Find where the given text appears and provide that cell's center as [X, Y] coordinate. 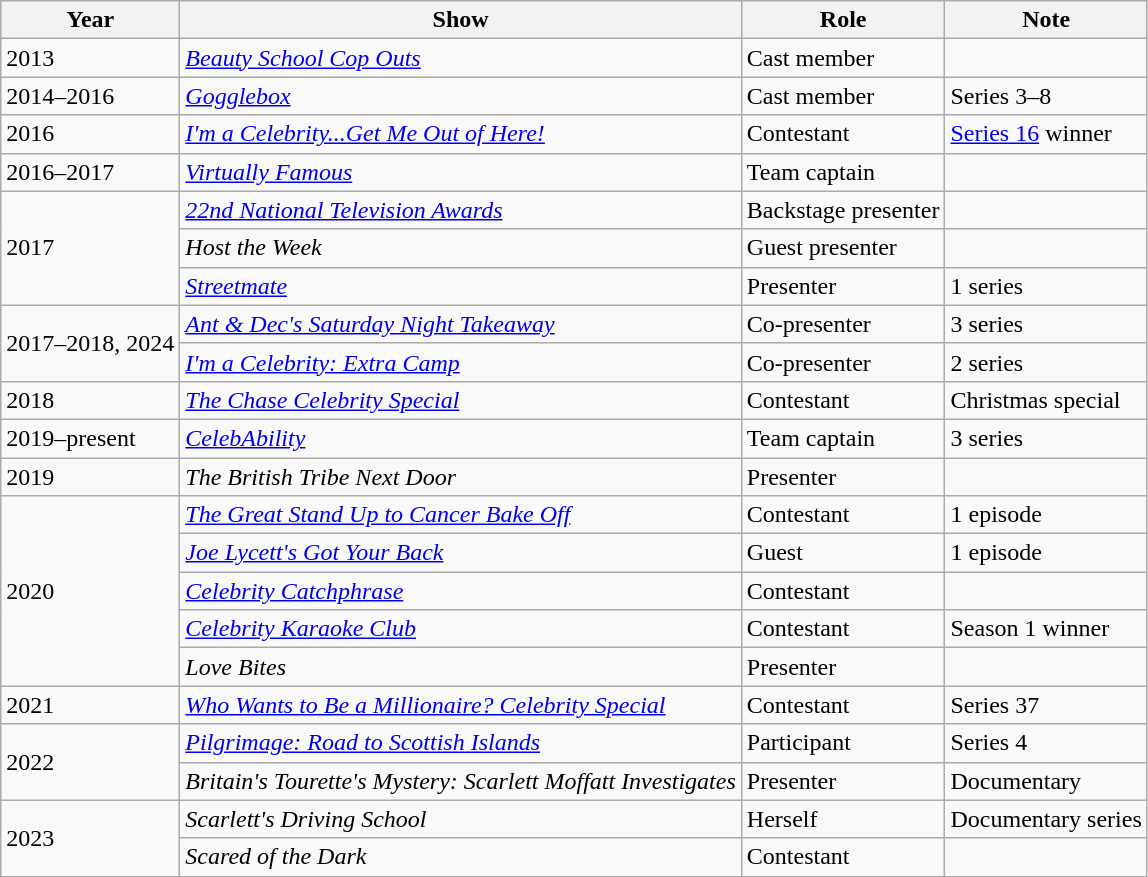
Participant [843, 743]
CelebAbility [460, 438]
Celebrity Catchphrase [460, 591]
2014–2016 [90, 96]
Guest [843, 553]
2020 [90, 591]
2016–2017 [90, 172]
Who Wants to Be a Millionaire? Celebrity Special [460, 705]
I'm a Celebrity: Extra Camp [460, 362]
Scarlett's Driving School [460, 819]
22nd National Television Awards [460, 210]
Streetmate [460, 286]
2 series [1046, 362]
Joe Lycett's Got Your Back [460, 553]
The British Tribe Next Door [460, 477]
Series 4 [1046, 743]
Show [460, 20]
Documentary [1046, 781]
Season 1 winner [1046, 629]
Virtually Famous [460, 172]
The Great Stand Up to Cancer Bake Off [460, 515]
Love Bites [460, 667]
Celebrity Karaoke Club [460, 629]
Series 16 winner [1046, 134]
2013 [90, 58]
Series 3–8 [1046, 96]
2023 [90, 838]
Backstage presenter [843, 210]
Pilgrimage: Road to Scottish Islands [460, 743]
The Chase Celebrity Special [460, 400]
Ant & Dec's Saturday Night Takeaway [460, 324]
2016 [90, 134]
Guest presenter [843, 248]
2021 [90, 705]
Host the Week [460, 248]
2017–2018, 2024 [90, 343]
Year [90, 20]
2022 [90, 762]
2019 [90, 477]
Scared of the Dark [460, 857]
Documentary series [1046, 819]
Beauty School Cop Outs [460, 58]
I'm a Celebrity...Get Me Out of Here! [460, 134]
Christmas special [1046, 400]
Series 37 [1046, 705]
Note [1046, 20]
Britain's Tourette's Mystery: Scarlett Moffatt Investigates [460, 781]
2019–present [90, 438]
2018 [90, 400]
1 series [1046, 286]
Role [843, 20]
Gogglebox [460, 96]
Herself [843, 819]
2017 [90, 248]
